Locate the cell with the specified text and output its (X, Y) center coordinate. 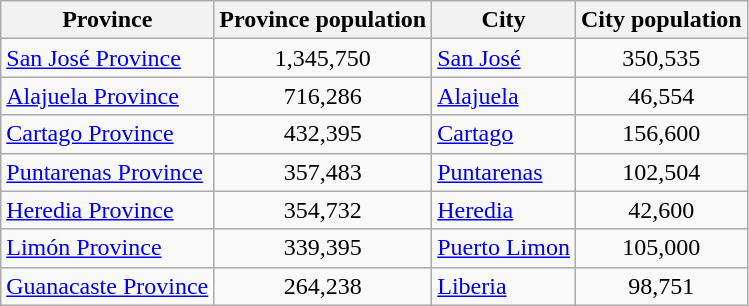
Cartago (504, 134)
Guanacaste Province (108, 286)
Heredia (504, 210)
Puerto Limon (504, 248)
Puntarenas Province (108, 172)
Liberia (504, 286)
716,286 (323, 96)
City population (661, 20)
Alajuela (504, 96)
Puntarenas (504, 172)
Limón Province (108, 248)
Heredia Province (108, 210)
98,751 (661, 286)
Alajuela Province (108, 96)
1,345,750 (323, 58)
42,600 (661, 210)
339,395 (323, 248)
46,554 (661, 96)
San José Province (108, 58)
105,000 (661, 248)
Province population (323, 20)
City (504, 20)
Province (108, 20)
350,535 (661, 58)
357,483 (323, 172)
432,395 (323, 134)
264,238 (323, 286)
Cartago Province (108, 134)
156,600 (661, 134)
San José (504, 58)
102,504 (661, 172)
354,732 (323, 210)
